Capture the cell that displays the provided text and extract its (X, Y) central coordinate. 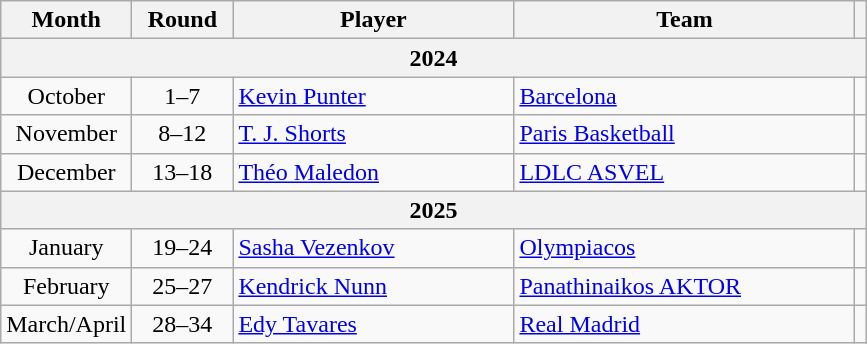
Olympiacos (684, 248)
Round (182, 20)
8–12 (182, 134)
Kevin Punter (374, 96)
Théo Maledon (374, 172)
Player (374, 20)
Edy Tavares (374, 324)
28–34 (182, 324)
Real Madrid (684, 324)
Month (66, 20)
2025 (434, 210)
March/April (66, 324)
13–18 (182, 172)
February (66, 286)
25–27 (182, 286)
2024 (434, 58)
October (66, 96)
Barcelona (684, 96)
January (66, 248)
Paris Basketball (684, 134)
November (66, 134)
1–7 (182, 96)
Panathinaikos AKTOR (684, 286)
19–24 (182, 248)
T. J. Shorts (374, 134)
December (66, 172)
Kendrick Nunn (374, 286)
LDLC ASVEL (684, 172)
Sasha Vezenkov (374, 248)
Team (684, 20)
